Identify which cell holds the provided text, then report its [x, y] central coordinate. 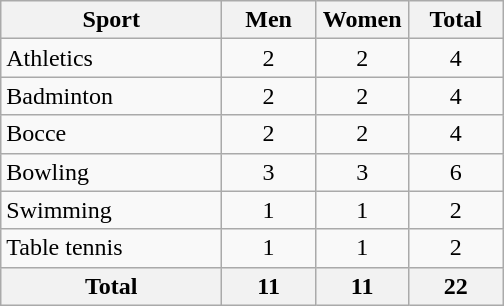
Athletics [112, 58]
6 [456, 172]
Sport [112, 20]
Bocce [112, 134]
Bowling [112, 172]
Table tennis [112, 248]
22 [456, 286]
Women [362, 20]
Swimming [112, 210]
Badminton [112, 96]
Men [269, 20]
